Capture the cell that displays the provided text and extract its [X, Y] central coordinate. 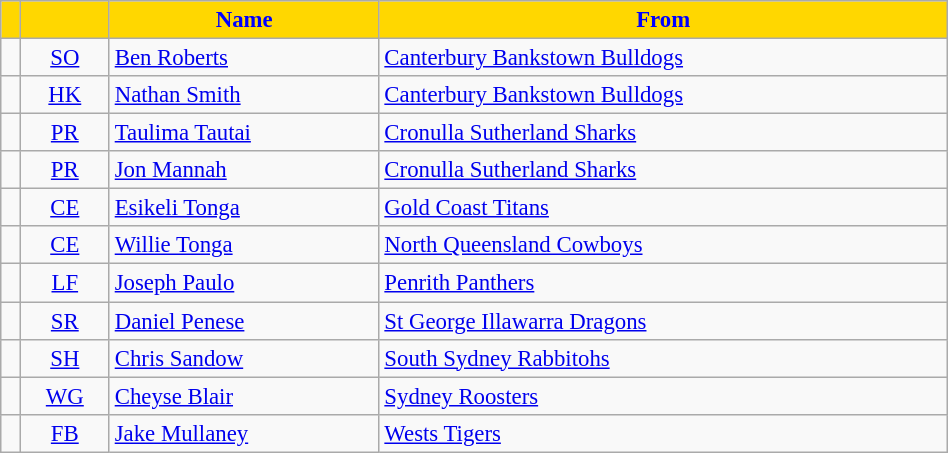
Jon Mannah [244, 170]
SR [64, 321]
Name [244, 20]
Daniel Penese [244, 321]
Taulima Tautai [244, 133]
From [663, 20]
Gold Coast Titans [663, 208]
HK [64, 95]
FB [64, 433]
Joseph Paulo [244, 283]
North Queensland Cowboys [663, 245]
LF [64, 283]
SH [64, 358]
Cheyse Blair [244, 396]
Sydney Roosters [663, 396]
St George Illawarra Dragons [663, 321]
Ben Roberts [244, 58]
South Sydney Rabbitohs [663, 358]
Nathan Smith [244, 95]
Jake Mullaney [244, 433]
Chris Sandow [244, 358]
WG [64, 396]
SO [64, 58]
Esikeli Tonga [244, 208]
Penrith Panthers [663, 283]
Wests Tigers [663, 433]
Willie Tonga [244, 245]
